Identify which cell holds the provided text, then report its [x, y] central coordinate. 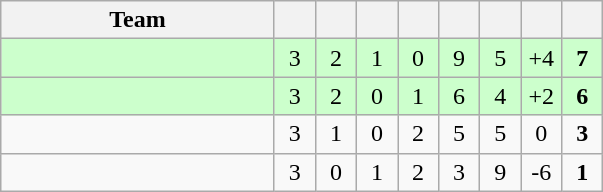
7 [582, 58]
4 [500, 96]
+2 [542, 96]
Team [138, 20]
-6 [542, 172]
+4 [542, 58]
